Return the [x, y] coordinate for the center point of the cell that contains the specified text.  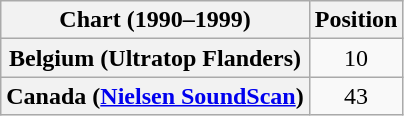
10 [356, 58]
Canada (Nielsen SoundScan) [155, 96]
Chart (1990–1999) [155, 20]
Position [356, 20]
Belgium (Ultratop Flanders) [155, 58]
43 [356, 96]
